Pinpoint the cell where the given text exists, returning its [x, y] midpoint coordinate. 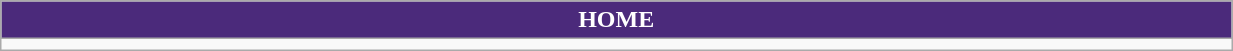
HOME [616, 20]
